Extract the [x, y] coordinate from the center of the cell holding the provided text.  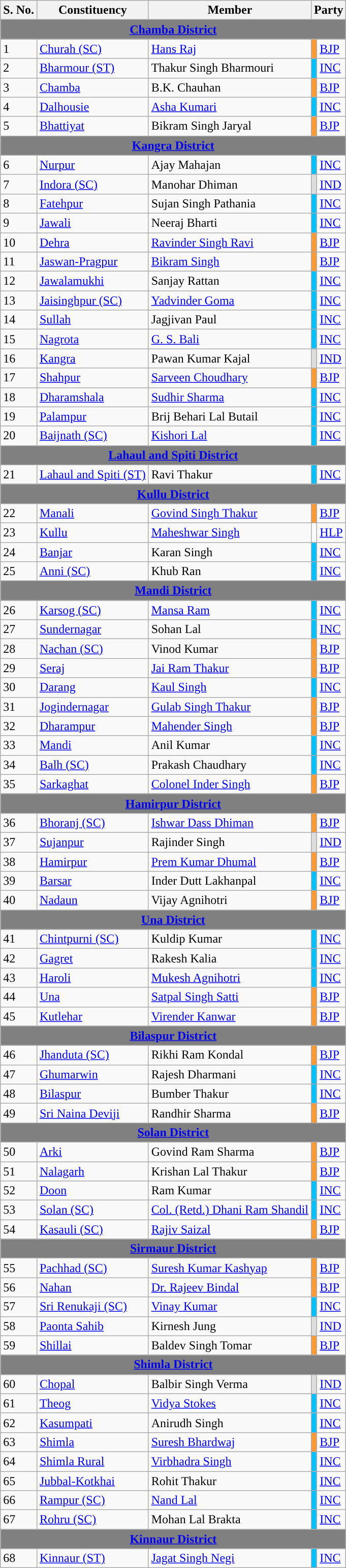
Yadvinder Goma [230, 300]
Bharmour (ST) [92, 68]
Shimla [92, 1442]
Maheshwar Singh [230, 532]
13 [19, 300]
Manali [92, 513]
Sanjay Rattan [230, 281]
Neeraj Bharti [230, 223]
Jawali [92, 223]
Doon [92, 1191]
Mahender Singh [230, 726]
Gagret [92, 958]
Jaisinghpur (SC) [92, 300]
Seraj [92, 668]
Hamirpur District [173, 803]
Vidya Stokes [230, 1403]
Anirudh Singh [230, 1423]
35 [19, 784]
Solan (SC) [92, 1210]
38 [19, 862]
HLP [331, 532]
Dharamshala [92, 397]
Vinay Kumar [230, 1307]
Nalagarh [92, 1171]
Bilaspur [92, 1094]
Indora (SC) [92, 184]
11 [19, 262]
Sri Renukaji (SC) [92, 1307]
S. No. [19, 10]
Jagat Singh Negi [230, 1558]
Suresh Kumar Kashyap [230, 1268]
9 [19, 223]
57 [19, 1307]
52 [19, 1191]
7 [19, 184]
Brij Behari Lal Butail [230, 416]
61 [19, 1403]
Member [230, 10]
Jagjivan Paul [230, 320]
Una District [173, 920]
43 [19, 978]
Shimla District [173, 1365]
Manohar Dhiman [230, 184]
Solan District [173, 1132]
Jaswan-Pragpur [92, 262]
27 [19, 629]
2 [19, 68]
50 [19, 1152]
Kirnesh Jung [230, 1326]
Chopal [92, 1384]
Thakur Singh Bharmouri [230, 68]
Rohru (SC) [92, 1520]
Jawalamukhi [92, 281]
Kullu District [173, 494]
Nadaun [92, 900]
Chintpurni (SC) [92, 939]
Kishori Lal [230, 436]
41 [19, 939]
Kuldip Kumar [230, 939]
Vinod Kumar [230, 649]
Bhoranj (SC) [92, 823]
32 [19, 726]
8 [19, 203]
Palampur [92, 416]
Karan Singh [230, 552]
Rohit Thakur [230, 1481]
Kasumpati [92, 1423]
17 [19, 378]
Rikhi Ram Kondal [230, 1055]
Anni (SC) [92, 571]
Ishwar Dass Dhiman [230, 823]
Mukesh Agnihotri [230, 978]
Kaul Singh [230, 687]
55 [19, 1268]
Rampur (SC) [92, 1500]
Lahaul and Spiti (ST) [92, 474]
Dr. Rajeev Bindal [230, 1287]
Shimla Rural [92, 1461]
Mandi District [173, 591]
28 [19, 649]
Suresh Bhardwaj [230, 1442]
Banjar [92, 552]
42 [19, 958]
Rajiv Saizal [230, 1229]
Inder Dutt Lakhanpal [230, 881]
19 [19, 416]
Prakash Chaudhary [230, 765]
Kasauli (SC) [92, 1229]
Balbir Singh Verma [230, 1384]
36 [19, 823]
Bikram Singh Jaryal [230, 126]
Shillai [92, 1345]
Bilaspur District [173, 1036]
Fatehpur [92, 203]
Darang [92, 687]
54 [19, 1229]
21 [19, 474]
68 [19, 1558]
22 [19, 513]
Sohan Lal [230, 629]
Rajesh Dharmani [230, 1074]
Sarveen Choudhary [230, 378]
30 [19, 687]
45 [19, 1016]
Nachan (SC) [92, 649]
Satpal Singh Satti [230, 997]
Asha Kumari [230, 107]
24 [19, 552]
Prem Kumar Dhumal [230, 862]
49 [19, 1113]
23 [19, 532]
63 [19, 1442]
Haroli [92, 978]
Kinnaur (ST) [92, 1558]
Mansa Ram [230, 610]
Randhir Sharma [230, 1113]
39 [19, 881]
Rakesh Kalia [230, 958]
44 [19, 997]
56 [19, 1287]
Kangra District [173, 145]
58 [19, 1326]
40 [19, 900]
16 [19, 358]
Nahan [92, 1287]
64 [19, 1461]
Kinnaur District [173, 1539]
G. S. Bali [230, 339]
Constituency [92, 10]
Hans Raj [230, 49]
Virender Kanwar [230, 1016]
Hamirpur [92, 862]
46 [19, 1055]
Bumber Thakur [230, 1094]
Churah (SC) [92, 49]
Rajinder Singh [230, 842]
Paonta Sahib [92, 1326]
Sujan Singh Pathania [230, 203]
34 [19, 765]
Chamba [92, 87]
Kangra [92, 358]
Baijnath (SC) [92, 436]
Sudhir Sharma [230, 397]
Krishan Lal Thakur [230, 1171]
Mandi [92, 745]
Arki [92, 1152]
Party [329, 10]
B.K. Chauhan [230, 87]
Pawan Kumar Kajal [230, 358]
Khub Ran [230, 571]
Nagrota [92, 339]
Ajay Mahajan [230, 165]
Karsog (SC) [92, 610]
Vijay Agnihotri [230, 900]
60 [19, 1384]
Anil Kumar [230, 745]
Bikram Singh [230, 262]
47 [19, 1074]
29 [19, 668]
48 [19, 1094]
Virbhadra Singh [230, 1461]
Bhattiyat [92, 126]
Sullah [92, 320]
51 [19, 1171]
59 [19, 1345]
Shahpur [92, 378]
67 [19, 1520]
Dharampur [92, 726]
1 [19, 49]
Sujanpur [92, 842]
3 [19, 87]
25 [19, 571]
53 [19, 1210]
Kullu [92, 532]
Nand Lal [230, 1500]
37 [19, 842]
Col. (Retd.) Dhani Ram Shandil [230, 1210]
14 [19, 320]
Jai Ram Thakur [230, 668]
Baldev Singh Tomar [230, 1345]
10 [19, 243]
5 [19, 126]
Jubbal-Kotkhai [92, 1481]
20 [19, 436]
Ravi Thakur [230, 474]
Una [92, 997]
Ghumarwin [92, 1074]
26 [19, 610]
Govind Singh Thakur [230, 513]
Sirmaur District [173, 1249]
33 [19, 745]
Dalhousie [92, 107]
Sundernagar [92, 629]
Theog [92, 1403]
Gulab Singh Thakur [230, 707]
Sarkaghat [92, 784]
4 [19, 107]
65 [19, 1481]
Chamba District [173, 29]
Lahaul and Spiti District [173, 455]
66 [19, 1500]
Barsar [92, 881]
Nurpur [92, 165]
Dehra [92, 243]
Mohan Lal Brakta [230, 1520]
Ram Kumar [230, 1191]
Colonel Inder Singh [230, 784]
Sri Naina Deviji [92, 1113]
Balh (SC) [92, 765]
Pachhad (SC) [92, 1268]
Kutlehar [92, 1016]
18 [19, 397]
Ravinder Singh Ravi [230, 243]
31 [19, 707]
Jhanduta (SC) [92, 1055]
6 [19, 165]
12 [19, 281]
Govind Ram Sharma [230, 1152]
62 [19, 1423]
Jogindernagar [92, 707]
15 [19, 339]
